Pinpoint the cell where the given text exists, returning its (x, y) midpoint coordinate. 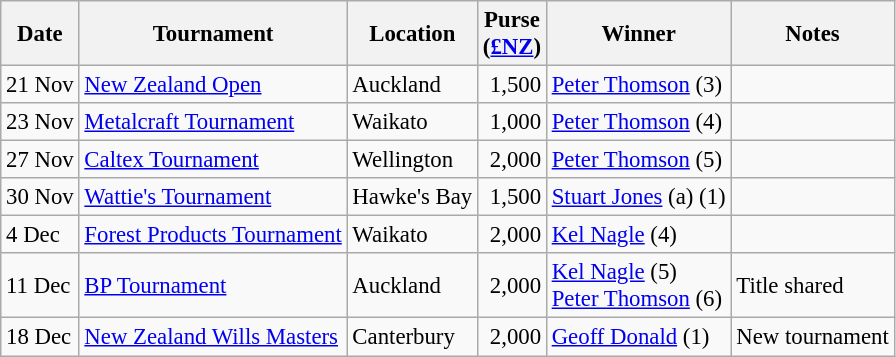
New tournament (812, 337)
Tournament (213, 34)
21 Nov (40, 85)
18 Dec (40, 337)
Canterbury (412, 337)
Peter Thomson (3) (638, 85)
27 Nov (40, 160)
Peter Thomson (5) (638, 160)
1,000 (512, 122)
Wellington (412, 160)
4 Dec (40, 235)
Forest Products Tournament (213, 235)
Location (412, 34)
Purse(£NZ) (512, 34)
30 Nov (40, 197)
Notes (812, 34)
Kel Nagle (4) (638, 235)
Metalcraft Tournament (213, 122)
23 Nov (40, 122)
Caltex Tournament (213, 160)
11 Dec (40, 286)
Wattie's Tournament (213, 197)
Geoff Donald (1) (638, 337)
BP Tournament (213, 286)
New Zealand Wills Masters (213, 337)
Winner (638, 34)
Stuart Jones (a) (1) (638, 197)
Title shared (812, 286)
Date (40, 34)
New Zealand Open (213, 85)
Hawke's Bay (412, 197)
Peter Thomson (4) (638, 122)
Kel Nagle (5) Peter Thomson (6) (638, 286)
